Return the [X, Y] coordinate for the center point of the cell that contains the specified text.  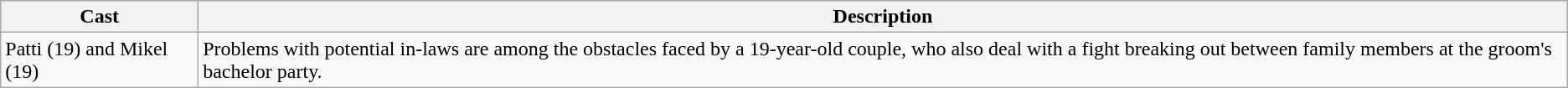
Description [883, 17]
Cast [100, 17]
Patti (19) and Mikel (19) [100, 60]
